Output the (X, Y) coordinate of the center of the cell containing the given text.  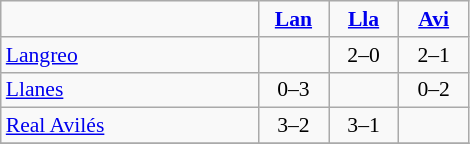
Avi (434, 19)
Langreo (130, 55)
2–1 (434, 55)
0–3 (293, 90)
2–0 (363, 55)
0–2 (434, 90)
Lan (293, 19)
3–2 (293, 126)
Lla (363, 19)
3–1 (363, 126)
Real Avilés (130, 126)
Llanes (130, 90)
